Return [X, Y] of the center of cell containing provided text 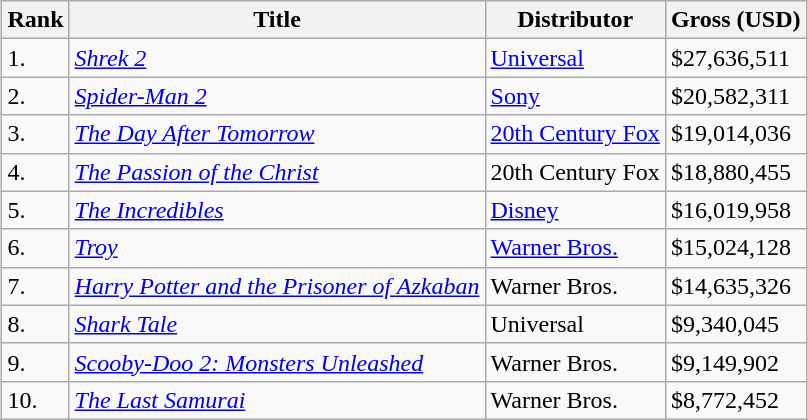
Rank [36, 20]
Shrek 2 [277, 58]
Gross (USD) [736, 20]
1. [36, 58]
The Passion of the Christ [277, 172]
$8,772,452 [736, 400]
6. [36, 248]
Disney [575, 210]
Distributor [575, 20]
Scooby-Doo 2: Monsters Unleashed [277, 362]
Sony [575, 96]
Troy [277, 248]
Harry Potter and the Prisoner of Azkaban [277, 286]
$18,880,455 [736, 172]
$16,019,958 [736, 210]
Spider-Man 2 [277, 96]
The Incredibles [277, 210]
$27,636,511 [736, 58]
2. [36, 96]
10. [36, 400]
$20,582,311 [736, 96]
3. [36, 134]
$9,149,902 [736, 362]
The Last Samurai [277, 400]
9. [36, 362]
Title [277, 20]
$15,024,128 [736, 248]
The Day After Tomorrow [277, 134]
$9,340,045 [736, 324]
$19,014,036 [736, 134]
$14,635,326 [736, 286]
8. [36, 324]
7. [36, 286]
Shark Tale [277, 324]
5. [36, 210]
4. [36, 172]
